Identify which cell holds the provided text, then report its [X, Y] central coordinate. 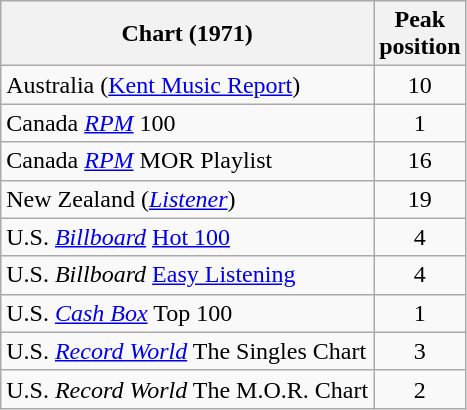
10 [420, 85]
2 [420, 389]
U.S. Record World The Singles Chart [188, 351]
U.S. Billboard Easy Listening [188, 275]
U.S. Billboard Hot 100 [188, 237]
New Zealand (Listener) [188, 199]
Canada RPM 100 [188, 123]
U.S. Record World The M.O.R. Chart [188, 389]
Canada RPM MOR Playlist [188, 161]
19 [420, 199]
3 [420, 351]
Peakposition [420, 34]
Chart (1971) [188, 34]
16 [420, 161]
Australia (Kent Music Report) [188, 85]
U.S. Cash Box Top 100 [188, 313]
